Find where the given text appears and provide that cell's center as (x, y) coordinate. 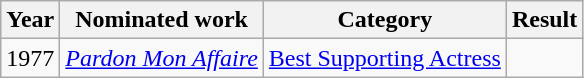
1977 (30, 58)
Category (384, 20)
Best Supporting Actress (384, 58)
Result (544, 20)
Pardon Mon Affaire (162, 58)
Year (30, 20)
Nominated work (162, 20)
